Capture the cell that displays the provided text and extract its (X, Y) central coordinate. 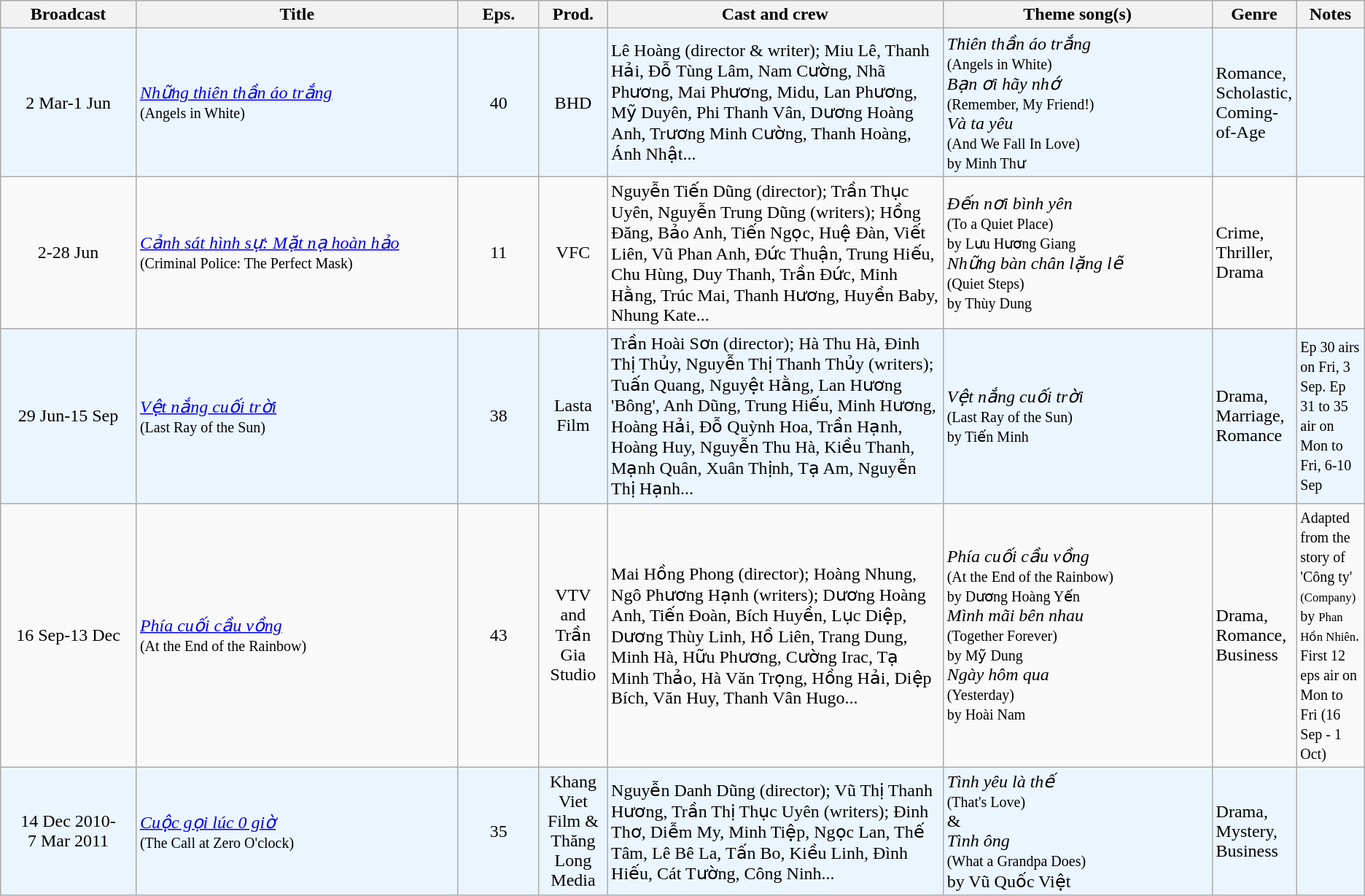
Drama, Mystery, Business (1254, 831)
Vệt nắng cuối trời (Last Ray of the Sun)by Tiến Minh (1078, 416)
Adapted from the story of 'Công ty' (Company) by Phan Hồn Nhiên.First 12 eps air on Mon to Fri (16 Sep - 1 Oct) (1330, 635)
2-28 Jun (69, 252)
11 (499, 252)
BHD (573, 102)
2 Mar-1 Jun (69, 102)
Khang Viet Film &Thăng Long Media (573, 831)
Đến nơi bình yên (To a Quiet Place)by Lưu Hương GiangNhững bàn chân lặng lẽ (Quiet Steps)by Thùy Dung (1078, 252)
38 (499, 416)
Genre (1254, 15)
Vệt nắng cuối trời (Last Ray of the Sun) (297, 416)
Title (297, 15)
Romance, Scholastic, Coming-of-Age (1254, 102)
40 (499, 102)
Phía cuối cầu vồng (At the End of the Rainbow) (297, 635)
Drama, Marriage, Romance (1254, 416)
Theme song(s) (1078, 15)
43 (499, 635)
14 Dec 2010-7 Mar 2011 (69, 831)
29 Jun-15 Sep (69, 416)
Notes (1330, 15)
Những thiên thần áo trắng (Angels in White) (297, 102)
35 (499, 831)
Cuộc gọi lúc 0 giờ (The Call at Zero O'clock) (297, 831)
Broadcast (69, 15)
Thiên thần áo trắng(Angels in White)Bạn ơi hãy nhớ(Remember, My Friend!)Và ta yêu(And We Fall In Love)by Minh Thư (1078, 102)
Drama, Romance, Business (1254, 635)
Lasta Film (573, 416)
Eps. (499, 15)
Prod. (573, 15)
VTVandTrần Gia Studio (573, 635)
16 Sep-13 Dec (69, 635)
Cast and crew (776, 15)
Phía cuối cầu vồng (At the End of the Rainbow)by Dương Hoàng YếnMình mãi bên nhau (Together Forever)by Mỹ DungNgày hôm qua (Yesterday)by Hoài Nam (1078, 635)
Tình yêu là thế (That's Love)&Tình ông (What a Grandpa Does)by Vũ Quốc Việt (1078, 831)
Cảnh sát hình sự: Mặt nạ hoàn hảo (Criminal Police: The Perfect Mask) (297, 252)
Ep 30 airs on Fri, 3 Sep. Ep 31 to 35 air on Mon to Fri, 6-10 Sep (1330, 416)
VFC (573, 252)
Crime, Thriller, Drama (1254, 252)
